Locate the cell with the specified text and output its (x, y) center coordinate. 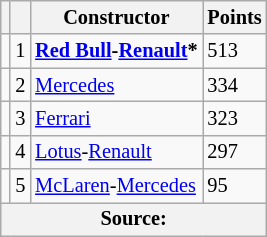
Red Bull-Renault* (116, 51)
Constructor (116, 17)
McLaren-Mercedes (116, 186)
297 (235, 152)
334 (235, 85)
Source: (134, 219)
Lotus-Renault (116, 152)
Mercedes (116, 85)
3 (20, 118)
Ferrari (116, 118)
Points (235, 17)
1 (20, 51)
5 (20, 186)
323 (235, 118)
513 (235, 51)
4 (20, 152)
95 (235, 186)
2 (20, 85)
